Determine the (X, Y) coordinate at the center of the cell enclosing the given text.  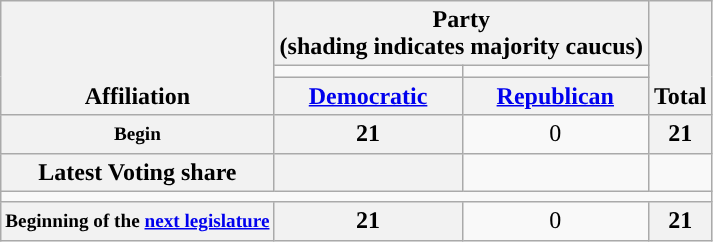
Affiliation (138, 58)
Beginning of the next legislature (138, 221)
Democratic (368, 96)
Total (680, 58)
Republican (555, 96)
Party(shading indicates majority caucus) (461, 34)
Latest Voting share (138, 172)
Begin (138, 134)
